Output the (X, Y) coordinate of the center of the cell containing the given text.  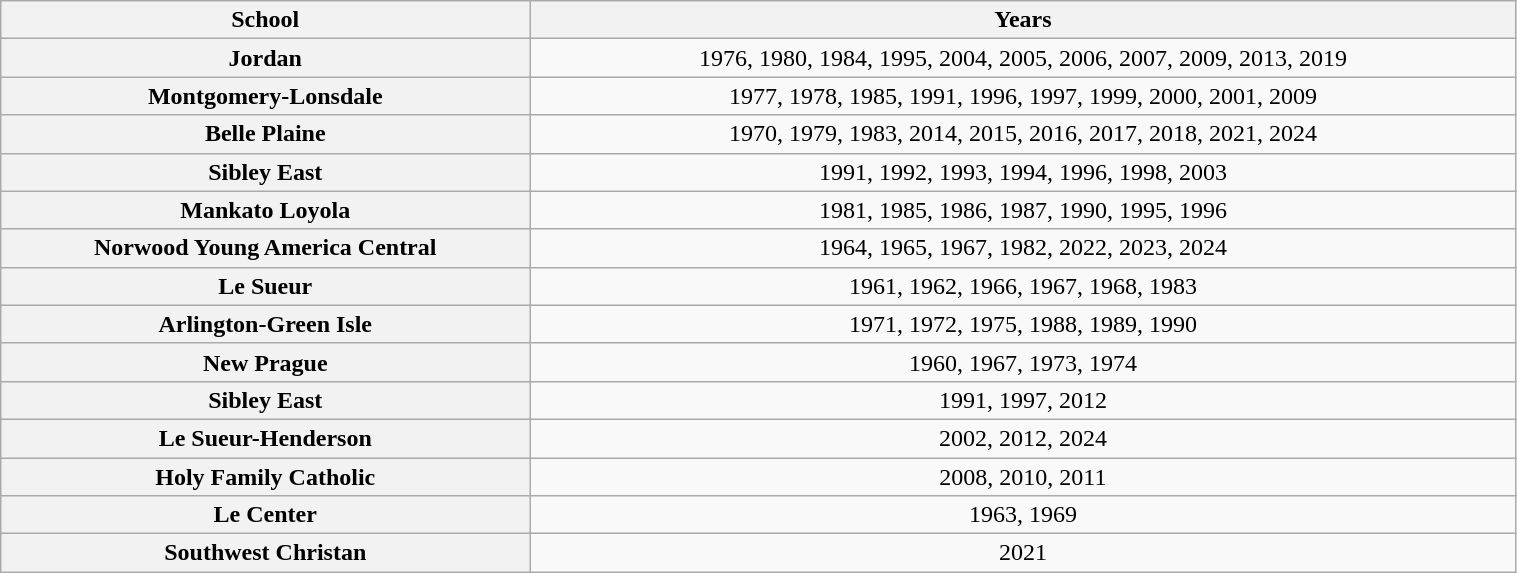
1970, 1979, 1983, 2014, 2015, 2016, 2017, 2018, 2021, 2024 (1023, 134)
2008, 2010, 2011 (1023, 477)
1960, 1967, 1973, 1974 (1023, 362)
1976, 1980, 1984, 1995, 2004, 2005, 2006, 2007, 2009, 2013, 2019 (1023, 58)
1977, 1978, 1985, 1991, 1996, 1997, 1999, 2000, 2001, 2009 (1023, 96)
2002, 2012, 2024 (1023, 438)
Le Center (266, 515)
Belle Plaine (266, 134)
1981, 1985, 1986, 1987, 1990, 1995, 1996 (1023, 210)
1963, 1969 (1023, 515)
Jordan (266, 58)
Norwood Young America Central (266, 248)
2021 (1023, 553)
Southwest Christan (266, 553)
Montgomery-Lonsdale (266, 96)
Mankato Loyola (266, 210)
1991, 1997, 2012 (1023, 400)
Years (1023, 20)
Holy Family Catholic (266, 477)
New Prague (266, 362)
1971, 1972, 1975, 1988, 1989, 1990 (1023, 324)
Le Sueur (266, 286)
Le Sueur-Henderson (266, 438)
1964, 1965, 1967, 1982, 2022, 2023, 2024 (1023, 248)
1961, 1962, 1966, 1967, 1968, 1983 (1023, 286)
School (266, 20)
Arlington-Green Isle (266, 324)
1991, 1992, 1993, 1994, 1996, 1998, 2003 (1023, 172)
